For the text-containing cell, return its midpoint in (X, Y) coordinate format. 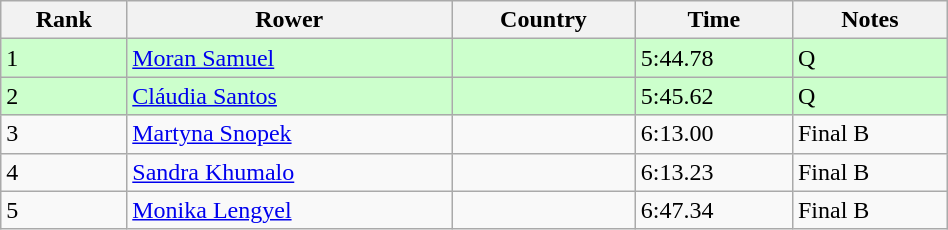
Rower (290, 20)
Rank (64, 20)
6:13.00 (714, 134)
6:13.23 (714, 172)
Sandra Khumalo (290, 172)
5 (64, 210)
5:45.62 (714, 96)
Cláudia Santos (290, 96)
Moran Samuel (290, 58)
Time (714, 20)
3 (64, 134)
6:47.34 (714, 210)
Notes (870, 20)
2 (64, 96)
Monika Lengyel (290, 210)
4 (64, 172)
5:44.78 (714, 58)
1 (64, 58)
Martyna Snopek (290, 134)
Country (544, 20)
